Return the (x, y) coordinate for the center point of the cell that contains the specified text.  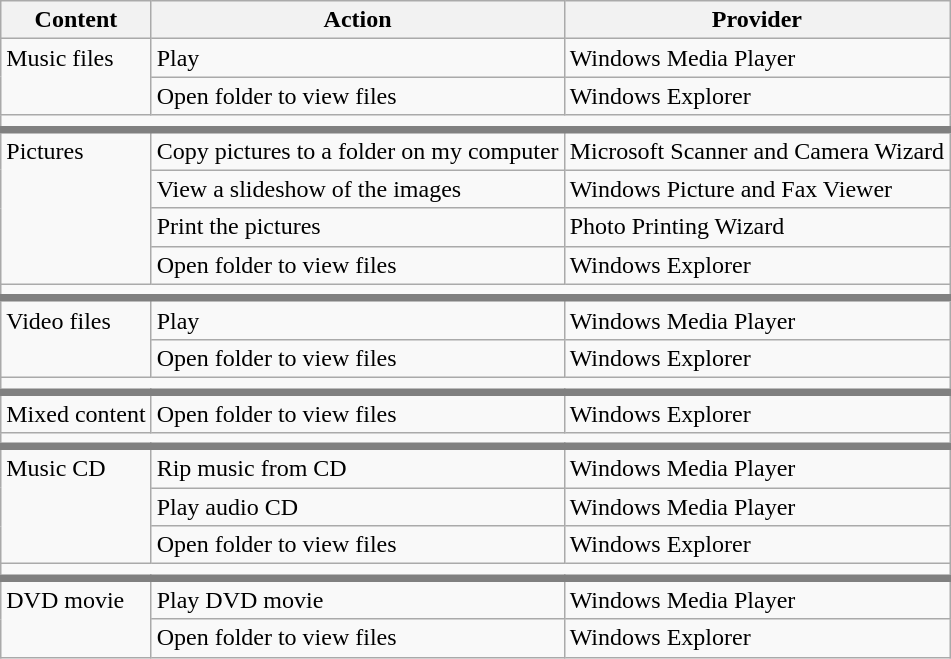
Windows Picture and Fax Viewer (757, 189)
Video files (76, 338)
Play audio CD (358, 507)
View a slideshow of the images (358, 189)
Copy pictures to a folder on my computer (358, 150)
Content (76, 20)
Rip music from CD (358, 468)
Music CD (76, 506)
Mixed content (76, 412)
Provider (757, 20)
Pictures (76, 206)
Photo Printing Wizard (757, 227)
DVD movie (76, 618)
Microsoft Scanner and Camera Wizard (757, 150)
Play DVD movie (358, 598)
Music files (76, 77)
Action (358, 20)
Print the pictures (358, 227)
